Capture the cell that displays the provided text and extract its (x, y) central coordinate. 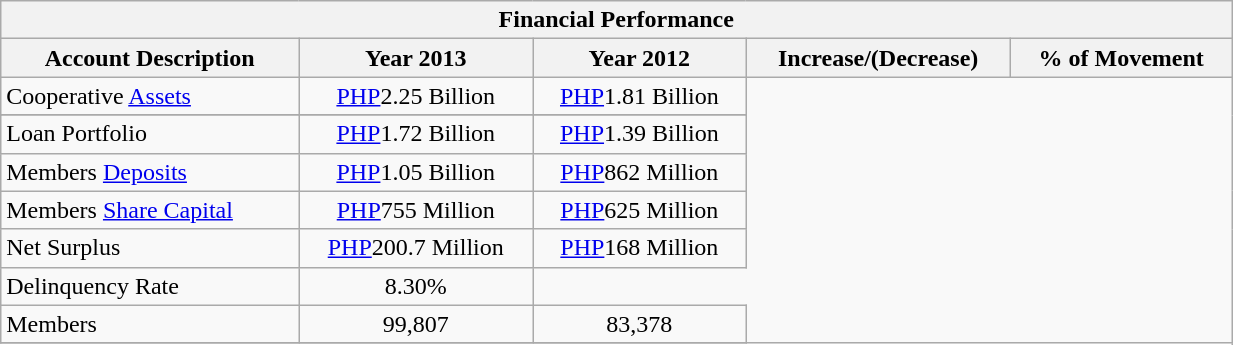
Members Share Capital (150, 210)
PHP168 Million (640, 248)
Year 2013 (416, 58)
Delinquency Rate (150, 286)
83,378 (640, 324)
Net Surplus (150, 248)
PHP1.81 Billion (640, 96)
Financial Performance (616, 20)
Cooperative Assets (150, 96)
Account Description (150, 58)
PHP2.25 Billion (416, 96)
% of Movement (1122, 58)
PHP1.72 Billion (416, 134)
PHP625 Million (640, 210)
PHP862 Million (640, 172)
Increase/(Decrease) (878, 58)
Year 2012 (640, 58)
Members (150, 324)
PHP200.7 Million (416, 248)
8.30% (416, 286)
Members Deposits (150, 172)
PHP1.05 Billion (416, 172)
99,807 (416, 324)
Loan Portfolio (150, 134)
PHP1.39 Billion (640, 134)
PHP755 Million (416, 210)
